Provide the (x, y) coordinate of the cell's center where the given text is located.  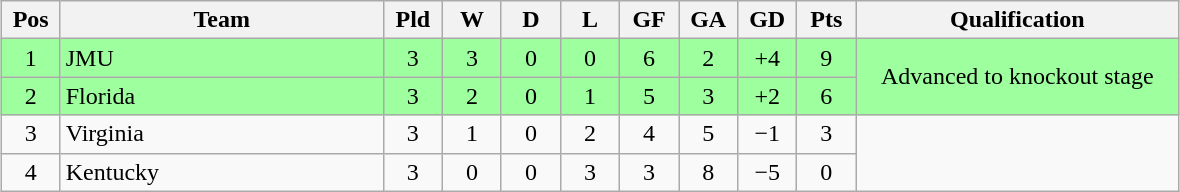
W (472, 20)
Qualification (1018, 20)
GF (650, 20)
Kentucky (222, 172)
D (530, 20)
GD (768, 20)
Pos (30, 20)
L (590, 20)
9 (826, 58)
Advanced to knockout stage (1018, 77)
+4 (768, 58)
Florida (222, 96)
8 (708, 172)
Team (222, 20)
−5 (768, 172)
+2 (768, 96)
Pts (826, 20)
JMU (222, 58)
−1 (768, 134)
Virginia (222, 134)
GA (708, 20)
Pld (412, 20)
